Output the [X, Y] coordinate of the center of the cell containing the given text.  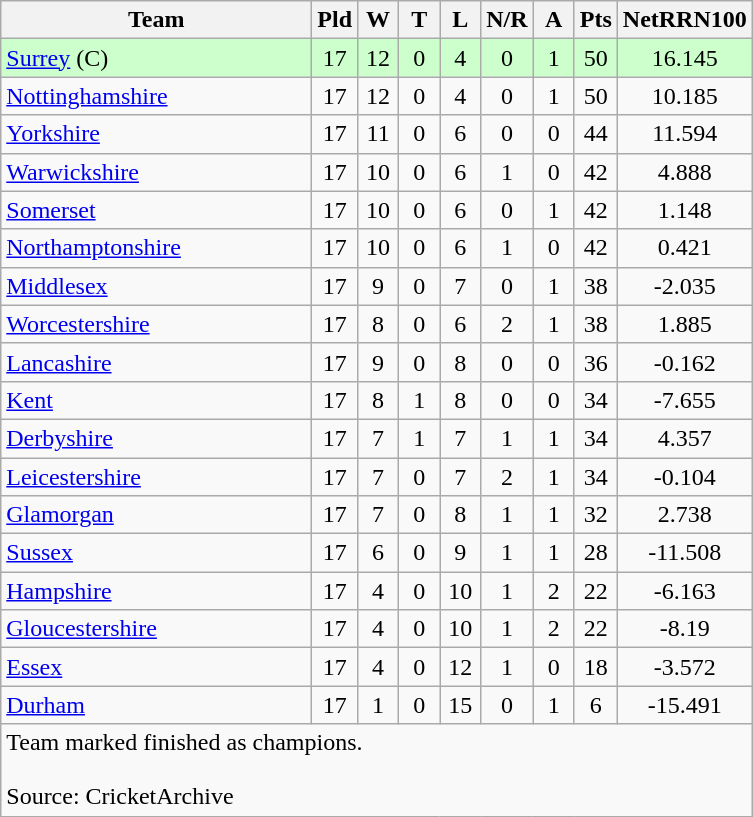
-8.19 [684, 629]
18 [596, 667]
-0.104 [684, 477]
1.885 [684, 324]
Worcestershire [156, 324]
-2.035 [684, 286]
Hampshire [156, 591]
Team marked finished as champions.Source: CricketArchive [377, 770]
Leicestershire [156, 477]
32 [596, 515]
Durham [156, 705]
28 [596, 553]
-6.163 [684, 591]
2.738 [684, 515]
Team [156, 20]
L [460, 20]
4.888 [684, 172]
N/R [507, 20]
4.357 [684, 438]
-0.162 [684, 362]
Pld [335, 20]
Glamorgan [156, 515]
Pts [596, 20]
15 [460, 705]
11.594 [684, 134]
Surrey (C) [156, 58]
NetRRN100 [684, 20]
Derbyshire [156, 438]
Essex [156, 667]
Warwickshire [156, 172]
Yorkshire [156, 134]
-11.508 [684, 553]
Sussex [156, 553]
Middlesex [156, 286]
Northamptonshire [156, 248]
16.145 [684, 58]
44 [596, 134]
11 [378, 134]
36 [596, 362]
A [554, 20]
Nottinghamshire [156, 96]
-15.491 [684, 705]
0.421 [684, 248]
-3.572 [684, 667]
W [378, 20]
1.148 [684, 210]
Lancashire [156, 362]
-7.655 [684, 400]
Somerset [156, 210]
Gloucestershire [156, 629]
Kent [156, 400]
T [420, 20]
10.185 [684, 96]
